From the cell containing the given text, extract its center point as [X, Y] coordinate. 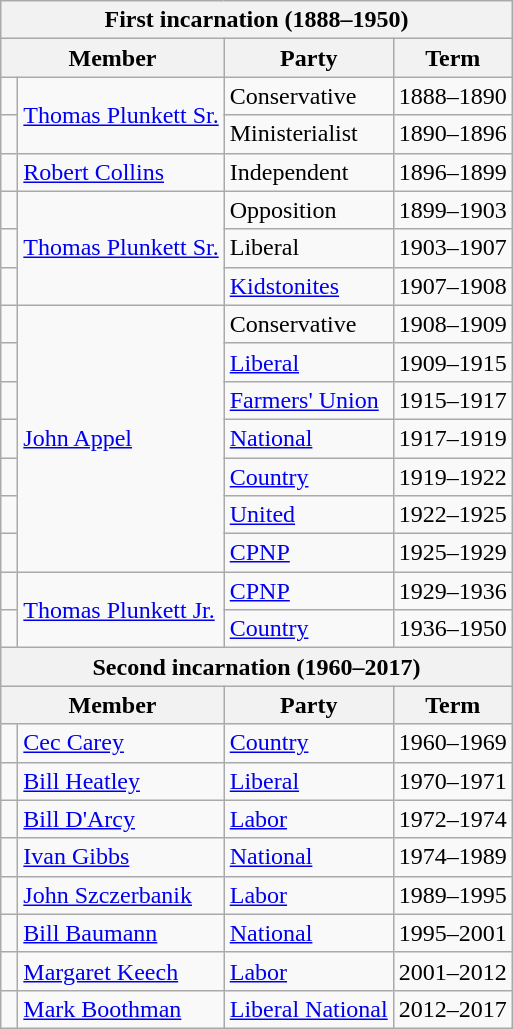
1970–1971 [452, 781]
Mark Boothman [121, 1009]
2001–2012 [452, 971]
1888–1890 [452, 96]
1903–1907 [452, 248]
Ministerialist [308, 134]
1960–1969 [452, 743]
1890–1896 [452, 134]
United [308, 515]
Thomas Plunkett Jr. [121, 610]
Liberal National [308, 1009]
John Szczerbanik [121, 895]
Bill D'Arcy [121, 819]
Second incarnation (1960–2017) [257, 667]
1907–1908 [452, 286]
1917–1919 [452, 438]
1989–1995 [452, 895]
1974–1989 [452, 857]
2012–2017 [452, 1009]
John Appel [121, 438]
Kidstonites [308, 286]
1929–1936 [452, 591]
1899–1903 [452, 210]
1908–1909 [452, 324]
Ivan Gibbs [121, 857]
1915–1917 [452, 400]
First incarnation (1888–1950) [257, 20]
1925–1929 [452, 553]
1972–1974 [452, 819]
1909–1915 [452, 362]
Bill Baumann [121, 933]
Bill Heatley [121, 781]
1922–1925 [452, 515]
1919–1922 [452, 477]
1936–1950 [452, 629]
1896–1899 [452, 172]
1995–2001 [452, 933]
Farmers' Union [308, 400]
Robert Collins [121, 172]
Opposition [308, 210]
Cec Carey [121, 743]
Margaret Keech [121, 971]
Independent [308, 172]
